Search for the cell housing the specified text and yield its (x, y) center coordinate. 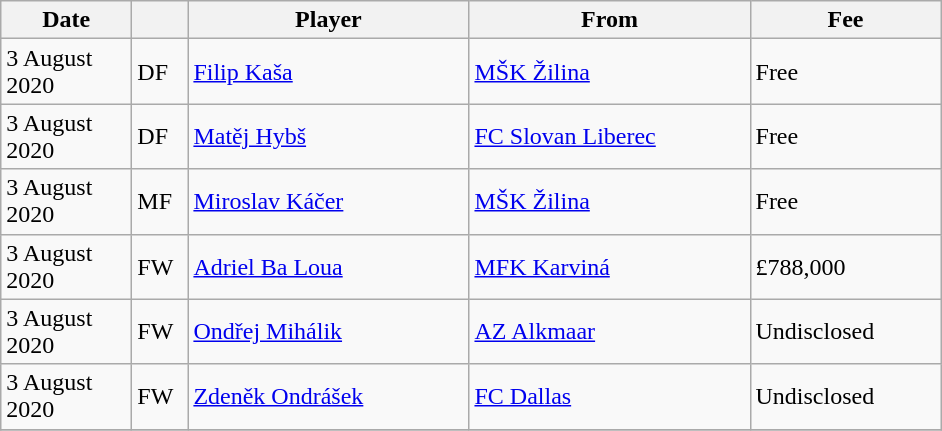
MF (160, 202)
From (610, 20)
Ondřej Mihálik (328, 332)
MFK Karviná (610, 266)
Matěj Hybš (328, 136)
Player (328, 20)
AZ Alkmaar (610, 332)
Date (66, 20)
FC Slovan Liberec (610, 136)
£788,000 (846, 266)
Zdeněk Ondrášek (328, 396)
Miroslav Káčer (328, 202)
Adriel Ba Loua (328, 266)
Fee (846, 20)
Filip Kaša (328, 72)
FC Dallas (610, 396)
